Capture the cell that displays the provided text and extract its (x, y) central coordinate. 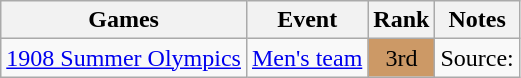
Men's team (306, 58)
Notes (477, 20)
Rank (402, 20)
Source: (477, 58)
3rd (402, 58)
Games (124, 20)
1908 Summer Olympics (124, 58)
Event (306, 20)
